Detect which cell encompasses the target text, then output its (x, y) center coordinate. 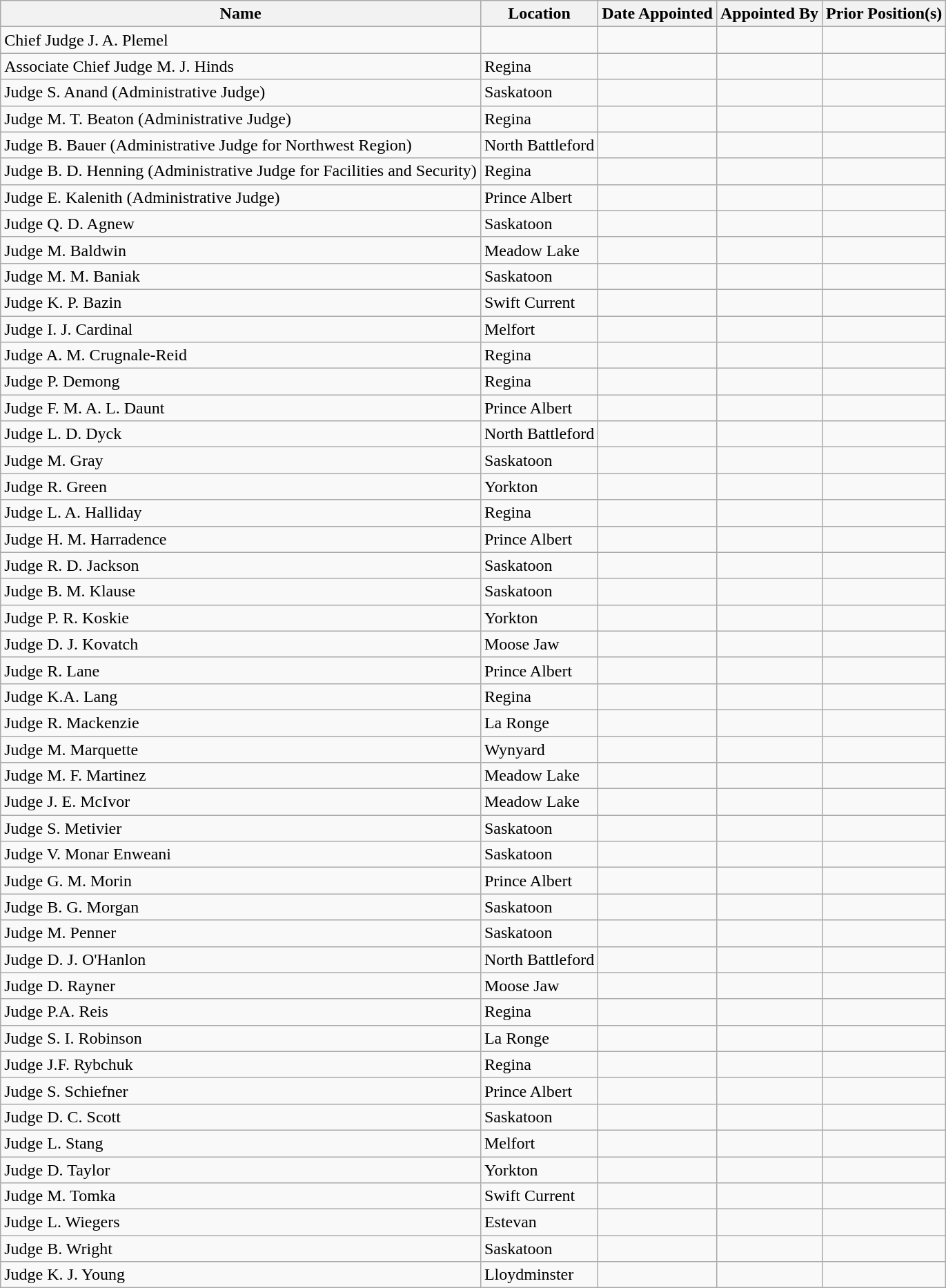
Lloydminster (539, 1275)
Judge L. D. Dyck (241, 434)
Judge J.F. Rybchuk (241, 1064)
Wynyard (539, 749)
Prior Position(s) (885, 14)
Estevan (539, 1222)
Judge K. J. Young (241, 1275)
Judge D. Taylor (241, 1170)
Judge S. Metivier (241, 828)
Judge S. Anand (Administrative Judge) (241, 92)
Judge D. J. O'Hanlon (241, 959)
Judge M. Baldwin (241, 250)
Judge R. D. Jackson (241, 565)
Appointed By (769, 14)
Associate Chief Judge M. J. Hinds (241, 66)
Judge I. J. Cardinal (241, 329)
Judge K.A. Lang (241, 696)
Chief Judge J. A. Plemel (241, 40)
Name (241, 14)
Judge M. Penner (241, 933)
Judge V. Monar Enweani (241, 855)
Judge M. T. Beaton (Administrative Judge) (241, 119)
Judge D. J. Kovatch (241, 644)
Judge M. Gray (241, 460)
Judge B. G. Morgan (241, 907)
Judge R. Green (241, 487)
Judge S. I. Robinson (241, 1038)
Judge M. Marquette (241, 749)
Location (539, 14)
Judge P. Demong (241, 382)
Judge K. P. Bazin (241, 302)
Judge L. A. Halliday (241, 513)
Judge B. M. Klause (241, 592)
Judge A. M. Crugnale-Reid (241, 355)
Judge B. Wright (241, 1249)
Judge J. E. McIvor (241, 802)
Judge G. M. Morin (241, 881)
Judge R. Mackenzie (241, 723)
Judge R. Lane (241, 670)
Judge D. Rayner (241, 986)
Judge B. Bauer (Administrative Judge for Northwest Region) (241, 145)
Judge H. M. Harradence (241, 539)
Judge L. Stang (241, 1143)
Judge Q. D. Agnew (241, 224)
Judge D. C. Scott (241, 1117)
Judge M. Tomka (241, 1196)
Judge M. M. Baniak (241, 276)
Judge E. Kalenith (Administrative Judge) (241, 197)
Judge M. F. Martinez (241, 776)
Judge P. R. Koskie (241, 618)
Date Appointed (658, 14)
Judge B. D. Henning (Administrative Judge for Facilities and Security) (241, 171)
Judge L. Wiegers (241, 1222)
Judge P.A. Reis (241, 1012)
Judge F. M. A. L. Daunt (241, 408)
Judge S. Schiefner (241, 1091)
